Return [x, y] of the center of cell containing provided text 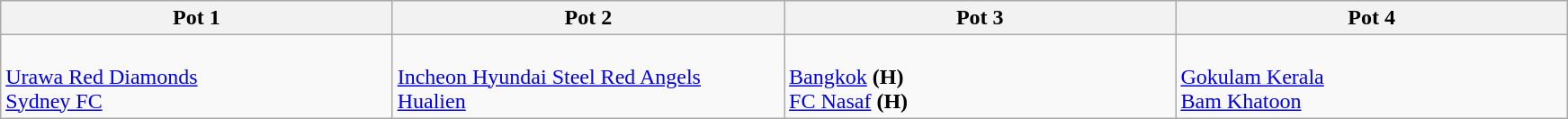
Gokulam Kerala Bam Khatoon [1371, 77]
Pot 1 [196, 18]
Pot 4 [1371, 18]
Urawa Red Diamonds Sydney FC [196, 77]
Bangkok (H) FC Nasaf (H) [981, 77]
Pot 3 [981, 18]
Incheon Hyundai Steel Red Angels Hualien [588, 77]
Pot 2 [588, 18]
